Capture the cell that displays the provided text and extract its (x, y) central coordinate. 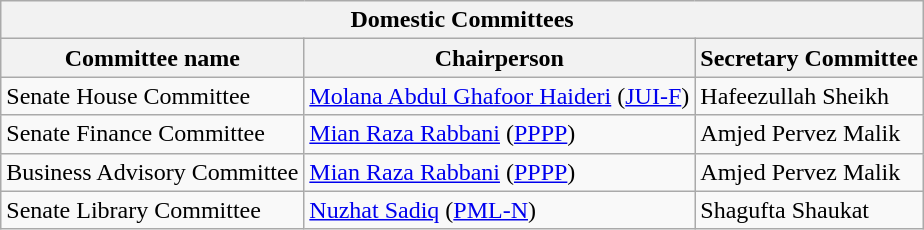
Nuzhat Sadiq (PML-N) (500, 210)
Hafeezullah Sheikh (810, 96)
Chairperson (500, 58)
Domestic Committees (462, 20)
Business Advisory Committee (152, 172)
Shagufta Shaukat (810, 210)
Senate Library Committee (152, 210)
Committee name (152, 58)
Molana Abdul Ghafoor Haideri (JUI-F) (500, 96)
Senate Finance Committee (152, 134)
Senate House Committee (152, 96)
Secretary Committee (810, 58)
